Return the (X, Y) coordinate for the center point of the cell that contains the specified text.  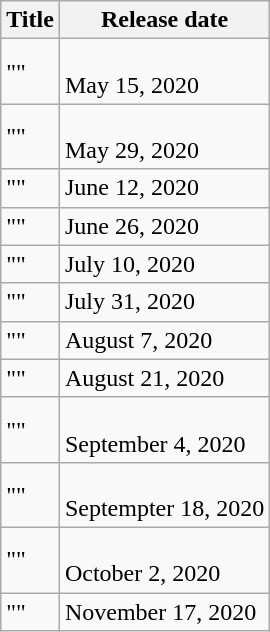
August 21, 2020 (164, 378)
July 31, 2020 (164, 302)
Release date (164, 20)
October 2, 2020 (164, 560)
September 4, 2020 (164, 430)
Septempter 18, 2020 (164, 494)
July 10, 2020 (164, 264)
May 29, 2020 (164, 136)
May 15, 2020 (164, 72)
November 17, 2020 (164, 611)
June 12, 2020 (164, 188)
August 7, 2020 (164, 340)
Title (30, 20)
June 26, 2020 (164, 226)
